Determine the (x, y) coordinate at the center of the cell enclosing the given text.  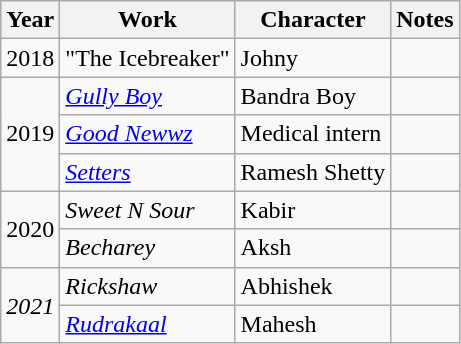
Rudrakaal (148, 324)
Bandra Boy (313, 96)
Aksh (313, 248)
Johny (313, 58)
Becharey (148, 248)
Good Newwz (148, 134)
Character (313, 20)
Rickshaw (148, 286)
2018 (30, 58)
Gully Boy (148, 96)
Medical intern (313, 134)
Setters (148, 172)
Notes (425, 20)
Year (30, 20)
2019 (30, 134)
Mahesh (313, 324)
Abhishek (313, 286)
2020 (30, 229)
Work (148, 20)
2021 (30, 305)
Sweet N Sour (148, 210)
"The Icebreaker" (148, 58)
Ramesh Shetty (313, 172)
Kabir (313, 210)
